Return [x, y] of the center of cell containing provided text 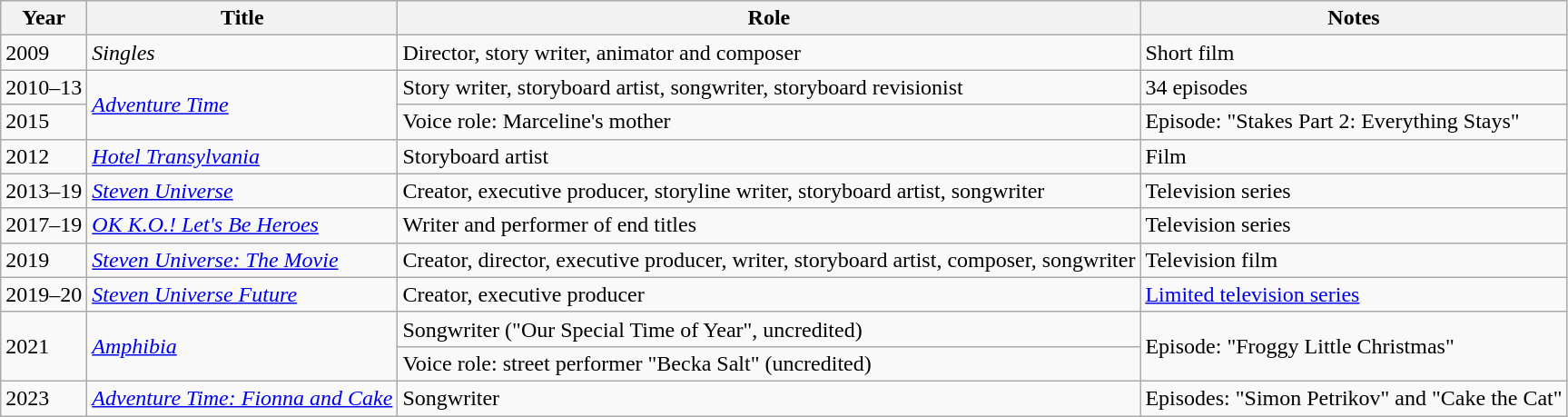
Adventure Time: Fionna and Cake [242, 398]
Voice role: Marceline's mother [769, 122]
Short film [1354, 53]
Adventure Time [242, 104]
Steven Universe [242, 191]
2021 [44, 346]
2013–19 [44, 191]
2009 [44, 53]
Steven Universe Future [242, 294]
34 episodes [1354, 87]
2019 [44, 260]
Storyboard artist [769, 156]
2010–13 [44, 87]
2012 [44, 156]
Songwriter [769, 398]
Episode: "Stakes Part 2: Everything Stays" [1354, 122]
Episode: "Froggy Little Christmas" [1354, 346]
Television film [1354, 260]
Creator, executive producer [769, 294]
2015 [44, 122]
Limited television series [1354, 294]
Writer and performer of end titles [769, 225]
Episodes: "Simon Petrikov" and "Cake the Cat" [1354, 398]
Amphibia [242, 346]
Creator, executive producer, storyline writer, storyboard artist, songwriter [769, 191]
Director, story writer, animator and composer [769, 53]
Title [242, 18]
Role [769, 18]
2023 [44, 398]
2017–19 [44, 225]
Story writer, storyboard artist, songwriter, storyboard revisionist [769, 87]
Songwriter ("Our Special Time of Year", uncredited) [769, 329]
Steven Universe: The Movie [242, 260]
Notes [1354, 18]
Film [1354, 156]
OK K.O.! Let's Be Heroes [242, 225]
Singles [242, 53]
Voice role: street performer "Becka Salt" (uncredited) [769, 363]
Year [44, 18]
2019–20 [44, 294]
Creator, director, executive producer, writer, storyboard artist, composer, songwriter [769, 260]
Hotel Transylvania [242, 156]
